Return [X, Y] of the center of cell containing provided text 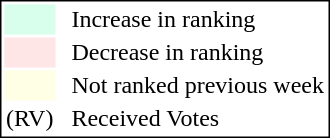
Received Votes [198, 119]
(RV) [29, 119]
Decrease in ranking [198, 53]
Increase in ranking [198, 19]
Not ranked previous week [198, 85]
